Search for the cell housing the specified text and yield its [X, Y] center coordinate. 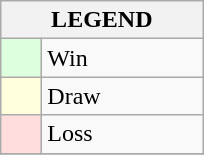
Win [122, 58]
Loss [122, 134]
LEGEND [102, 20]
Draw [122, 96]
